From the cell containing the given text, extract its center point as (X, Y) coordinate. 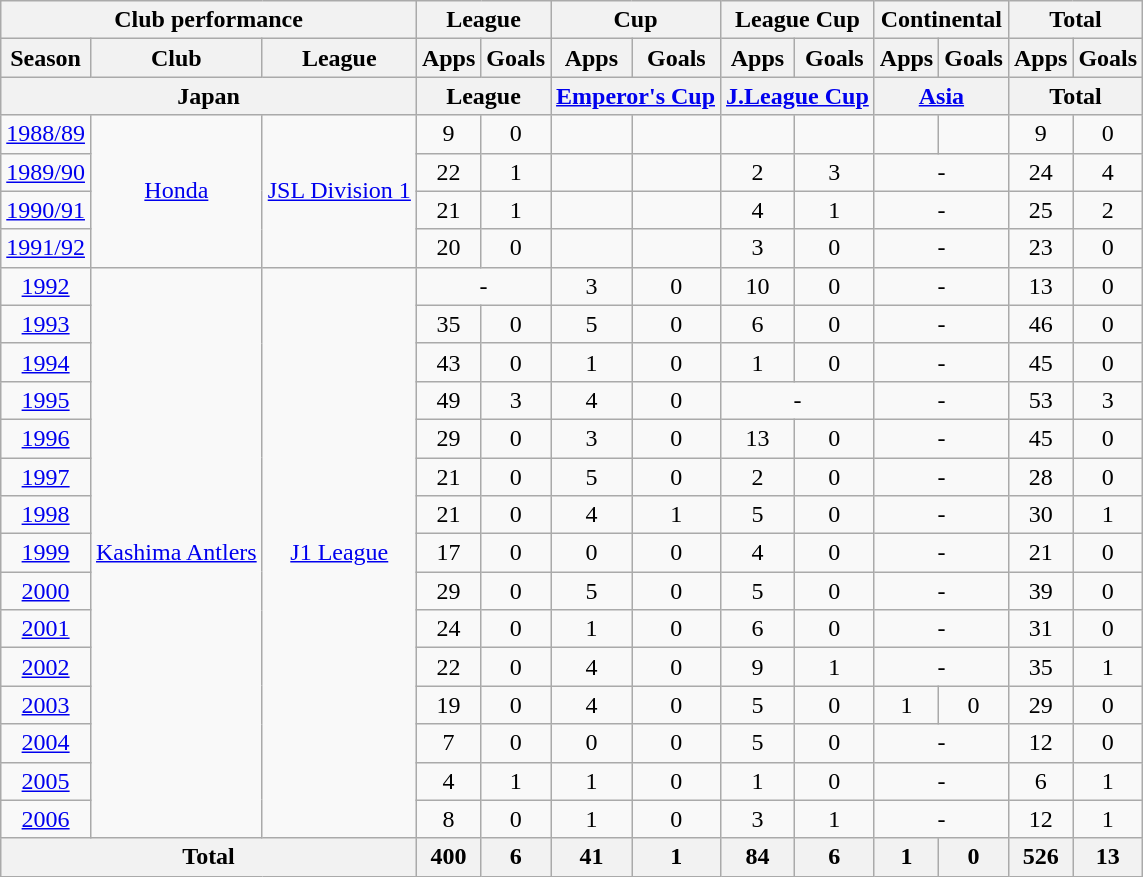
1988/89 (46, 134)
J.League Cup (798, 96)
1998 (46, 515)
84 (758, 857)
1997 (46, 477)
1996 (46, 438)
2005 (46, 781)
J1 League (339, 552)
10 (758, 286)
1993 (46, 324)
1990/91 (46, 210)
Club (176, 58)
Cup (636, 20)
2006 (46, 819)
1992 (46, 286)
League Cup (798, 20)
Continental (941, 20)
Japan (209, 96)
Honda (176, 191)
30 (1040, 515)
23 (1040, 248)
39 (1040, 591)
25 (1040, 210)
41 (592, 857)
Club performance (209, 20)
1989/90 (46, 172)
526 (1040, 857)
17 (448, 553)
28 (1040, 477)
2000 (46, 591)
2002 (46, 667)
2001 (46, 629)
Kashima Antlers (176, 552)
1995 (46, 400)
53 (1040, 400)
20 (448, 248)
2004 (46, 743)
Season (46, 58)
Asia (941, 96)
1999 (46, 553)
400 (448, 857)
49 (448, 400)
7 (448, 743)
1991/92 (46, 248)
19 (448, 705)
JSL Division 1 (339, 191)
1994 (46, 362)
46 (1040, 324)
31 (1040, 629)
8 (448, 819)
43 (448, 362)
2003 (46, 705)
Emperor's Cup (636, 96)
